From the cell containing the given text, extract its center point as (X, Y) coordinate. 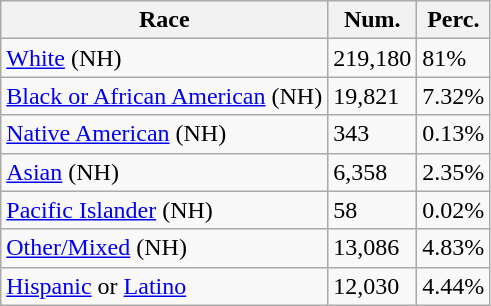
Other/Mixed (NH) (164, 248)
2.35% (454, 172)
White (NH) (164, 58)
Asian (NH) (164, 172)
Race (164, 20)
4.44% (454, 286)
Black or African American (NH) (164, 96)
Num. (372, 20)
Native American (NH) (164, 134)
Pacific Islander (NH) (164, 210)
6,358 (372, 172)
219,180 (372, 58)
7.32% (454, 96)
0.13% (454, 134)
58 (372, 210)
12,030 (372, 286)
19,821 (372, 96)
4.83% (454, 248)
0.02% (454, 210)
81% (454, 58)
Hispanic or Latino (164, 286)
Perc. (454, 20)
343 (372, 134)
13,086 (372, 248)
